Return (x, y) of the center of cell containing provided text 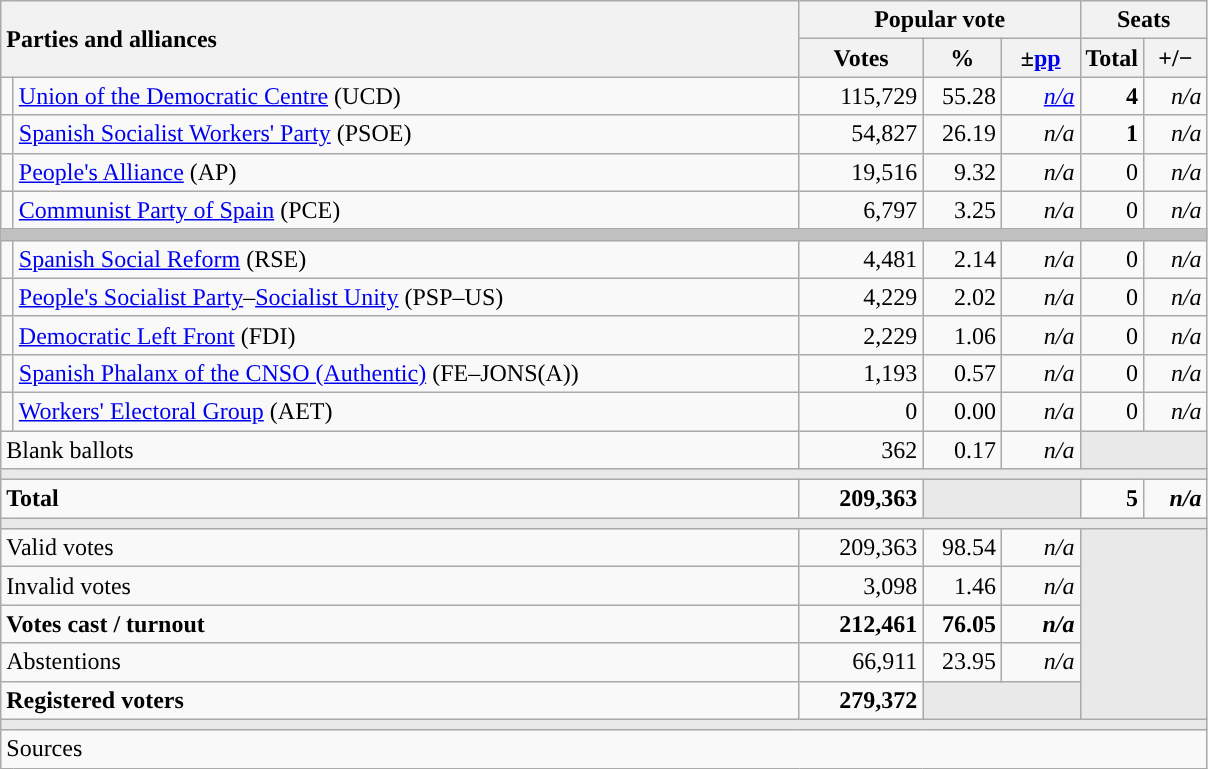
+/− (1176, 58)
362 (861, 449)
Blank ballots (400, 449)
9.32 (962, 172)
98.54 (962, 548)
19,516 (861, 172)
212,461 (861, 624)
1.06 (962, 335)
3,098 (861, 586)
0.00 (962, 411)
Spanish Socialist Workers' Party (PSOE) (406, 134)
Seats (1144, 20)
2.02 (962, 297)
Workers' Electoral Group (AET) (406, 411)
2,229 (861, 335)
Communist Party of Spain (PCE) (406, 210)
Valid votes (400, 548)
Spanish Phalanx of the CNSO (Authentic) (FE–JONS(A)) (406, 373)
Democratic Left Front (FDI) (406, 335)
Spanish Social Reform (RSE) (406, 259)
Popular vote (940, 20)
Sources (604, 749)
55.28 (962, 96)
76.05 (962, 624)
2.14 (962, 259)
279,372 (861, 700)
Registered voters (400, 700)
4,481 (861, 259)
1.46 (962, 586)
5 (1112, 499)
6,797 (861, 210)
4,229 (861, 297)
23.95 (962, 662)
4 (1112, 96)
66,911 (861, 662)
26.19 (962, 134)
Abstentions (400, 662)
People's Socialist Party–Socialist Unity (PSP–US) (406, 297)
% (962, 58)
Invalid votes (400, 586)
3.25 (962, 210)
0.57 (962, 373)
0.17 (962, 449)
Votes cast / turnout (400, 624)
1,193 (861, 373)
Votes (861, 58)
People's Alliance (AP) (406, 172)
Parties and alliances (400, 39)
1 (1112, 134)
115,729 (861, 96)
±pp (1040, 58)
54,827 (861, 134)
Union of the Democratic Centre (UCD) (406, 96)
